Find where the given text appears and provide that cell's center as [x, y] coordinate. 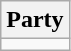
Party [35, 20]
